Capture the cell that displays the provided text and extract its (x, y) central coordinate. 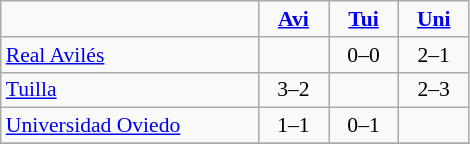
Uni (434, 19)
Avi (293, 19)
3–2 (293, 90)
Real Avilés (130, 55)
Tui (363, 19)
1–1 (293, 126)
0–1 (363, 126)
2–1 (434, 55)
Universidad Oviedo (130, 126)
0–0 (363, 55)
2–3 (434, 90)
Tuilla (130, 90)
